Pinpoint the cell where the given text exists, returning its (x, y) midpoint coordinate. 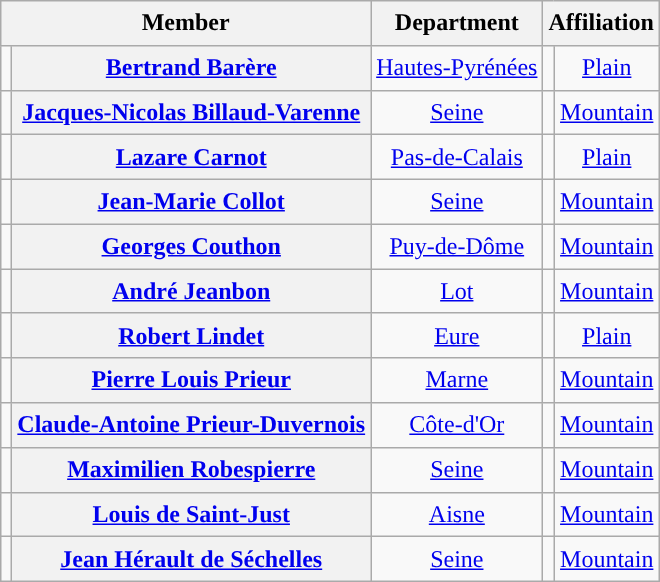
Lazare Carnot (192, 158)
Jean-Marie Collot (192, 202)
Hautes-Pyrénées (457, 68)
Pas-de-Calais (457, 158)
Côte-d'Or (457, 426)
Louis de Saint-Just (192, 514)
Claude-Antoine Prieur-Duvernois (192, 426)
Marne (457, 380)
Pierre Louis Prieur (192, 380)
Puy-de-Dôme (457, 246)
Department (457, 24)
Maximilien Robespierre (192, 470)
Jean Hérault de Séchelles (192, 560)
Jacques-Nicolas Billaud-Varenne (192, 112)
André Jeanbon (192, 292)
Eure (457, 336)
Affiliation (601, 24)
Georges Couthon (192, 246)
Aisne (457, 514)
Bertrand Barère (192, 68)
Robert Lindet (192, 336)
Member (186, 24)
Lot (457, 292)
